Extract the (x, y) coordinate from the center of the cell holding the provided text.  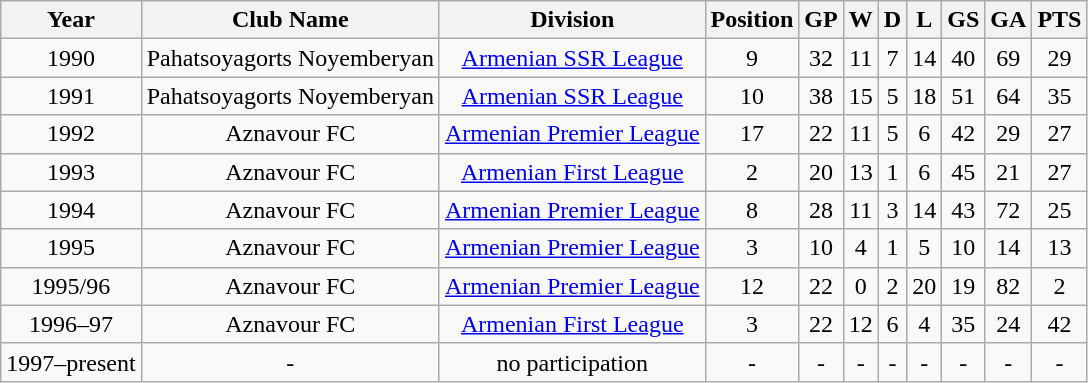
72 (1008, 210)
1994 (71, 210)
69 (1008, 58)
32 (821, 58)
8 (752, 210)
19 (964, 286)
15 (860, 96)
21 (1008, 172)
Division (572, 20)
28 (821, 210)
1990 (71, 58)
GP (821, 20)
1997–present (71, 362)
38 (821, 96)
1993 (71, 172)
64 (1008, 96)
51 (964, 96)
GS (964, 20)
1996–97 (71, 324)
GA (1008, 20)
1995/96 (71, 286)
L (924, 20)
24 (1008, 324)
45 (964, 172)
7 (892, 58)
Position (752, 20)
1991 (71, 96)
no participation (572, 362)
82 (1008, 286)
40 (964, 58)
43 (964, 210)
1992 (71, 134)
17 (752, 134)
0 (860, 286)
25 (1060, 210)
PTS (1060, 20)
9 (752, 58)
Club Name (290, 20)
Year (71, 20)
D (892, 20)
18 (924, 96)
1995 (71, 248)
W (860, 20)
